Return the [x, y] coordinate for the center point of the cell that contains the specified text.  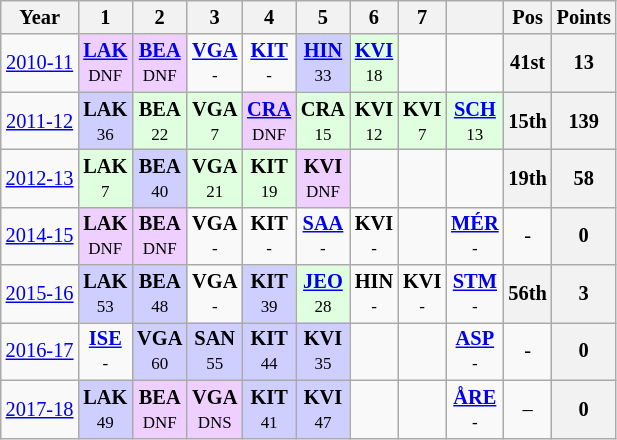
KVI18 [374, 63]
STM- [474, 294]
KIT39 [269, 294]
HIN- [374, 294]
KVI47 [323, 409]
ISE- [105, 351]
HIN33 [323, 63]
KVI12 [374, 121]
LAK7 [105, 178]
VGA60 [160, 351]
KIT44 [269, 351]
2 [160, 17]
13 [584, 63]
56th [527, 294]
VGADNS [214, 409]
Year [40, 17]
JEO28 [323, 294]
BEA22 [160, 121]
7 [422, 17]
KVI35 [323, 351]
MÉR- [474, 236]
4 [269, 17]
SCH13 [474, 121]
– [527, 409]
CRADNF [269, 121]
2010-11 [40, 63]
VGA7 [214, 121]
SAA- [323, 236]
2017-18 [40, 409]
139 [584, 121]
KIT19 [269, 178]
1 [105, 17]
Pos [527, 17]
2014-15 [40, 236]
ASP- [474, 351]
KVIDNF [323, 178]
LAK49 [105, 409]
BEA40 [160, 178]
2016-17 [40, 351]
Points [584, 17]
2015-16 [40, 294]
BEA48 [160, 294]
CRA15 [323, 121]
41st [527, 63]
5 [323, 17]
19th [527, 178]
LAK36 [105, 121]
2012-13 [40, 178]
VGA21 [214, 178]
SAN55 [214, 351]
LAK53 [105, 294]
ÅRE- [474, 409]
2011-12 [40, 121]
15th [527, 121]
KVI7 [422, 121]
6 [374, 17]
58 [584, 178]
KIT41 [269, 409]
